Scan for the cell matching the given text and deliver its [X, Y] coordinate at center. 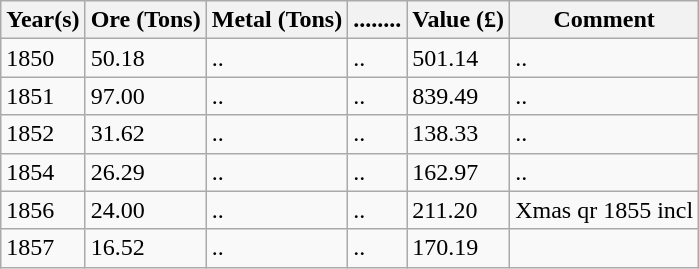
Xmas qr 1855 incl [604, 210]
211.20 [458, 210]
138.33 [458, 134]
24.00 [146, 210]
1857 [43, 248]
1856 [43, 210]
162.97 [458, 172]
501.14 [458, 58]
839.49 [458, 96]
1852 [43, 134]
26.29 [146, 172]
97.00 [146, 96]
16.52 [146, 248]
Comment [604, 20]
........ [378, 20]
50.18 [146, 58]
1851 [43, 96]
Metal (Tons) [277, 20]
Value (£) [458, 20]
1850 [43, 58]
31.62 [146, 134]
Year(s) [43, 20]
1854 [43, 172]
Ore (Tons) [146, 20]
170.19 [458, 248]
